Provide the (x, y) coordinate of the cell's center where the given text is located.  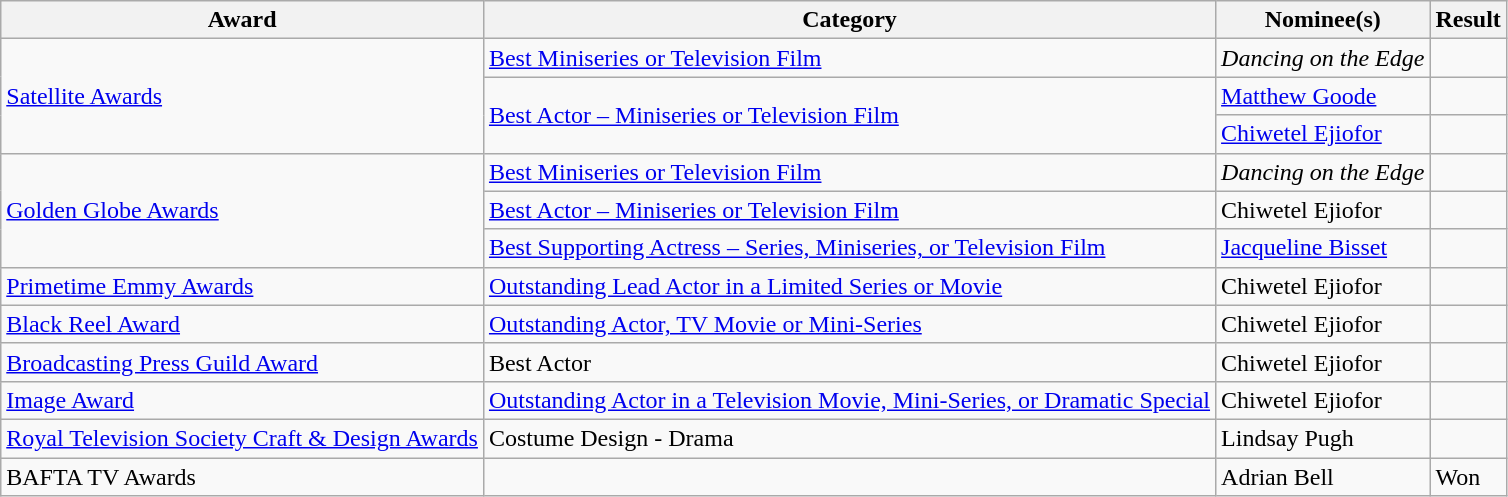
Golden Globe Awards (242, 210)
Lindsay Pugh (1323, 438)
Won (1468, 477)
Primetime Emmy Awards (242, 286)
Matthew Goode (1323, 96)
Image Award (242, 400)
Category (849, 20)
Best Actor (849, 362)
Nominee(s) (1323, 20)
Outstanding Actor, TV Movie or Mini-Series (849, 324)
Black Reel Award (242, 324)
Award (242, 20)
Adrian Bell (1323, 477)
Best Supporting Actress – Series, Miniseries, or Television Film (849, 248)
Jacqueline Bisset (1323, 248)
Costume Design - Drama (849, 438)
BAFTA TV Awards (242, 477)
Result (1468, 20)
Broadcasting Press Guild Award (242, 362)
Outstanding Lead Actor in a Limited Series or Movie (849, 286)
Outstanding Actor in a Television Movie, Mini-Series, or Dramatic Special (849, 400)
Satellite Awards (242, 96)
Royal Television Society Craft & Design Awards (242, 438)
